Find where the given text appears and provide that cell's center as [x, y] coordinate. 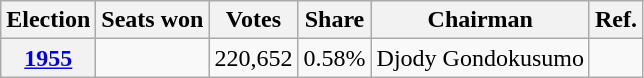
Share [334, 20]
Votes [254, 20]
220,652 [254, 58]
Chairman [480, 20]
1955 [48, 58]
Djody Gondokusumo [480, 58]
Election [48, 20]
Ref. [616, 20]
0.58% [334, 58]
Seats won [152, 20]
